Scan for the cell matching the given text and deliver its (X, Y) coordinate at center. 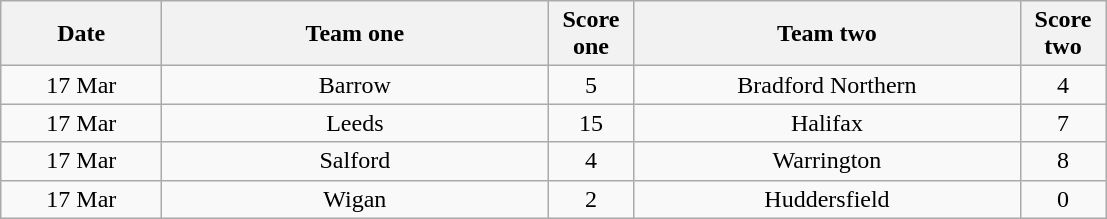
Bradford Northern (827, 85)
2 (591, 199)
Huddersfield (827, 199)
Team one (355, 34)
Score one (591, 34)
Warrington (827, 161)
Score two (1063, 34)
Leeds (355, 123)
Team two (827, 34)
0 (1063, 199)
Wigan (355, 199)
15 (591, 123)
7 (1063, 123)
5 (591, 85)
Salford (355, 161)
8 (1063, 161)
Halifax (827, 123)
Barrow (355, 85)
Date (82, 34)
